Identify which cell holds the provided text, then report its [X, Y] central coordinate. 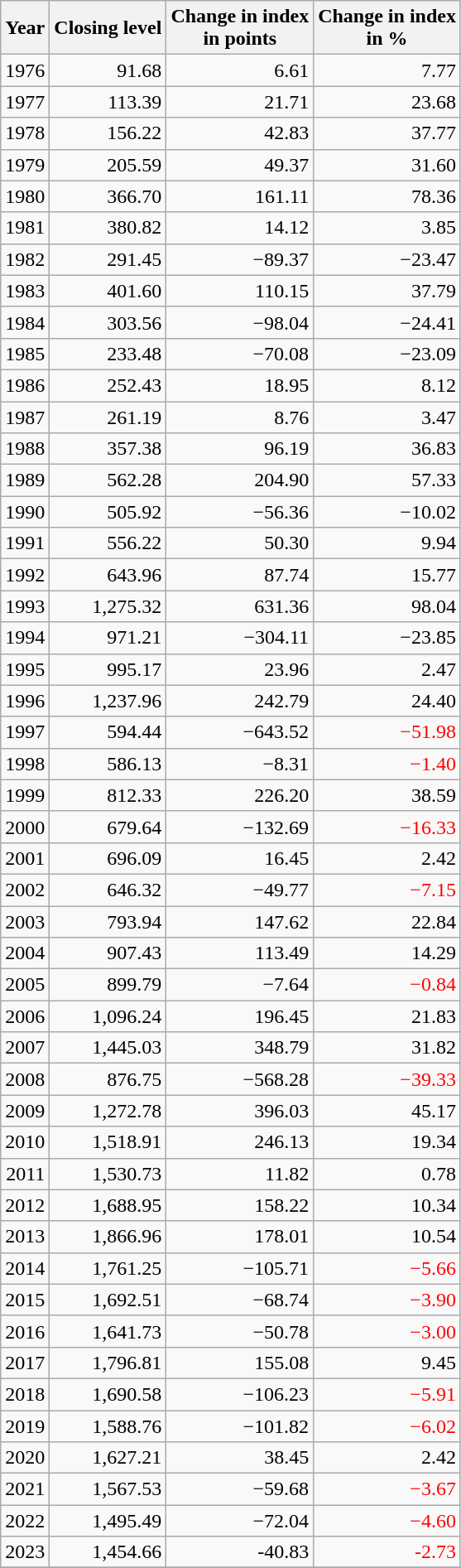
Change in indexin % [387, 28]
6.61 [240, 70]
899.79 [108, 985]
10.54 [387, 1237]
1,641.73 [108, 1331]
876.75 [108, 1079]
178.01 [240, 1237]
2020 [25, 1458]
643.96 [108, 575]
1992 [25, 575]
631.36 [240, 606]
−101.82 [240, 1426]
−23.09 [387, 354]
−4.60 [387, 1521]
19.34 [387, 1142]
2006 [25, 1016]
1976 [25, 70]
23.68 [387, 102]
96.19 [240, 449]
3.47 [387, 417]
1980 [25, 196]
1,761.25 [108, 1268]
1,692.51 [108, 1300]
1989 [25, 480]
2023 [25, 1552]
−7.15 [387, 890]
22.84 [387, 922]
45.17 [387, 1111]
1,690.58 [108, 1394]
1,866.96 [108, 1237]
7.77 [387, 70]
1,688.95 [108, 1205]
1,530.73 [108, 1174]
−3.67 [387, 1489]
15.77 [387, 575]
23.96 [240, 669]
11.82 [240, 1174]
−51.98 [387, 732]
1,588.76 [108, 1426]
9.94 [387, 543]
49.37 [240, 165]
−7.64 [240, 985]
−8.31 [240, 764]
2007 [25, 1048]
1987 [25, 417]
233.48 [108, 354]
-2.73 [387, 1552]
−568.28 [240, 1079]
1997 [25, 732]
2021 [25, 1489]
1986 [25, 385]
18.95 [240, 385]
196.45 [240, 1016]
50.30 [240, 543]
1,272.78 [108, 1111]
Year [25, 28]
110.15 [240, 291]
1977 [25, 102]
14.29 [387, 953]
−6.02 [387, 1426]
2010 [25, 1142]
1995 [25, 669]
37.77 [387, 133]
1,518.91 [108, 1142]
42.83 [240, 133]
−56.36 [240, 512]
16.45 [240, 858]
995.17 [108, 669]
31.82 [387, 1048]
1990 [25, 512]
−3.90 [387, 1300]
−89.37 [240, 259]
1999 [25, 795]
696.09 [108, 858]
261.19 [108, 417]
−5.91 [387, 1394]
907.43 [108, 953]
−70.08 [240, 354]
1,495.49 [108, 1521]
38.45 [240, 1458]
-40.83 [240, 1552]
2005 [25, 985]
226.20 [240, 795]
1,567.53 [108, 1489]
−105.71 [240, 1268]
594.44 [108, 732]
78.36 [387, 196]
−643.52 [240, 732]
−0.84 [387, 985]
2004 [25, 953]
1,275.32 [108, 606]
1,237.96 [108, 701]
1983 [25, 291]
−72.04 [240, 1521]
36.83 [387, 449]
24.40 [387, 701]
646.32 [108, 890]
2009 [25, 1111]
1,096.24 [108, 1016]
−10.02 [387, 512]
366.70 [108, 196]
1994 [25, 638]
562.28 [108, 480]
2011 [25, 1174]
679.64 [108, 827]
1993 [25, 606]
252.43 [108, 385]
2001 [25, 858]
37.79 [387, 291]
556.22 [108, 543]
971.21 [108, 638]
1982 [25, 259]
10.34 [387, 1205]
291.45 [108, 259]
396.03 [240, 1111]
−1.40 [387, 764]
−98.04 [240, 322]
−50.78 [240, 1331]
21.83 [387, 1016]
3.85 [387, 228]
156.22 [108, 133]
158.22 [240, 1205]
2022 [25, 1521]
1996 [25, 701]
113.49 [240, 953]
1979 [25, 165]
−68.74 [240, 1300]
2017 [25, 1363]
−5.66 [387, 1268]
0.78 [387, 1174]
2012 [25, 1205]
1988 [25, 449]
246.13 [240, 1142]
505.92 [108, 512]
242.79 [240, 701]
−24.41 [387, 322]
401.60 [108, 291]
Closing level [108, 28]
87.74 [240, 575]
2003 [25, 922]
−23.47 [387, 259]
586.13 [108, 764]
2015 [25, 1300]
1981 [25, 228]
2016 [25, 1331]
9.45 [387, 1363]
8.76 [240, 417]
1984 [25, 322]
161.11 [240, 196]
1,445.03 [108, 1048]
1,627.21 [108, 1458]
−304.11 [240, 638]
31.60 [387, 165]
2019 [25, 1426]
14.12 [240, 228]
2000 [25, 827]
−106.23 [240, 1394]
1985 [25, 354]
−59.68 [240, 1489]
1991 [25, 543]
−16.33 [387, 827]
155.08 [240, 1363]
205.59 [108, 165]
204.90 [240, 480]
38.59 [387, 795]
21.71 [240, 102]
1,454.66 [108, 1552]
−132.69 [240, 827]
380.82 [108, 228]
793.94 [108, 922]
91.68 [108, 70]
2014 [25, 1268]
812.33 [108, 795]
57.33 [387, 480]
2008 [25, 1079]
147.62 [240, 922]
2.47 [387, 669]
348.79 [240, 1048]
−23.85 [387, 638]
2018 [25, 1394]
−3.00 [387, 1331]
113.39 [108, 102]
357.38 [108, 449]
Change in indexin points [240, 28]
1978 [25, 133]
8.12 [387, 385]
2002 [25, 890]
2013 [25, 1237]
−39.33 [387, 1079]
1,796.81 [108, 1363]
1998 [25, 764]
98.04 [387, 606]
303.56 [108, 322]
−49.77 [240, 890]
